Provide the [x, y] coordinate of the cell's center where the given text is located.  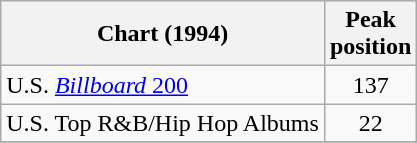
137 [370, 85]
22 [370, 123]
Chart (1994) [163, 34]
U.S. Top R&B/Hip Hop Albums [163, 123]
Peakposition [370, 34]
U.S. Billboard 200 [163, 85]
